Return [X, Y] of the center of cell containing provided text 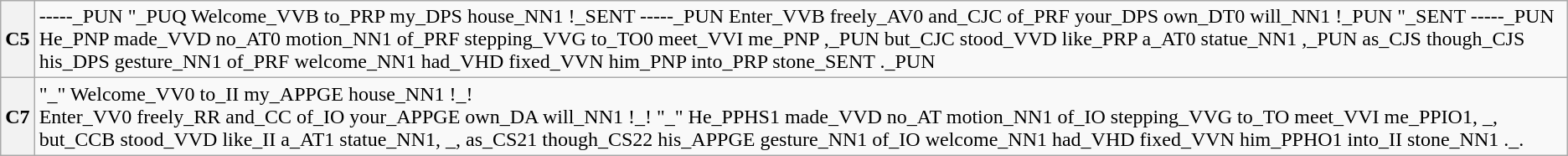
C7 [18, 117]
C5 [18, 39]
